Locate the cell with the specified text and output its [X, Y] center coordinate. 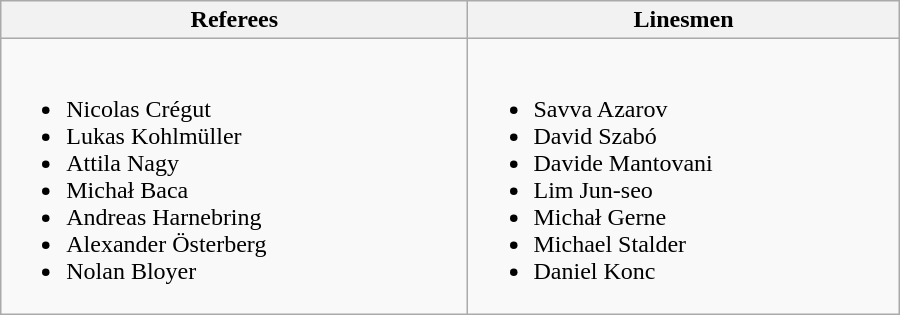
Referees [234, 20]
Nicolas Crégut Lukas Kohlmüller Attila Nagy Michał Baca Andreas Harnebring Alexander Österberg Nolan Bloyer [234, 176]
Linesmen [684, 20]
Savva Azarov David Szabó Davide Mantovani Lim Jun-seo Michał Gerne Michael Stalder Daniel Konc [684, 176]
